Locate the cell with the specified text and output its [x, y] center coordinate. 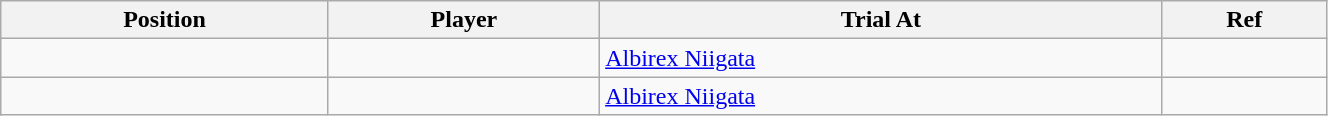
Trial At [881, 20]
Ref [1244, 20]
Position [164, 20]
Player [464, 20]
